From the cell containing the given text, extract its center point as (X, Y) coordinate. 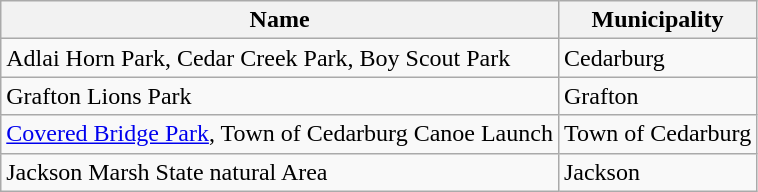
Municipality (657, 20)
Covered Bridge Park, Town of Cedarburg Canoe Launch (280, 134)
Jackson (657, 172)
Cedarburg (657, 58)
Adlai Horn Park, Cedar Creek Park, Boy Scout Park (280, 58)
Grafton Lions Park (280, 96)
Town of Cedarburg (657, 134)
Jackson Marsh State natural Area (280, 172)
Grafton (657, 96)
Name (280, 20)
